Search for the cell housing the specified text and yield its (X, Y) center coordinate. 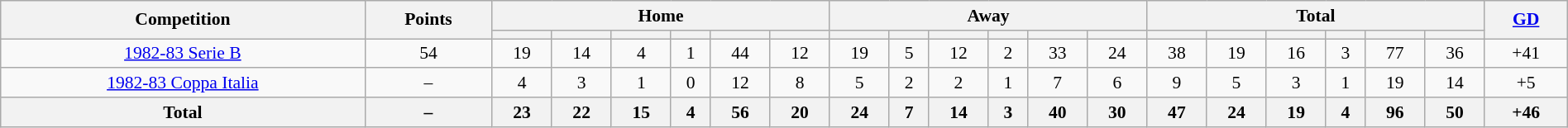
36 (1455, 53)
96 (1395, 112)
+46 (1526, 112)
38 (1177, 53)
+5 (1526, 83)
40 (1058, 112)
77 (1395, 53)
Away (988, 16)
9 (1177, 83)
54 (428, 53)
6 (1117, 83)
44 (740, 53)
1982-83 Serie B (183, 53)
15 (641, 112)
20 (800, 112)
22 (581, 112)
33 (1058, 53)
30 (1117, 112)
0 (691, 83)
Home (661, 16)
+41 (1526, 53)
8 (800, 83)
23 (522, 112)
56 (740, 112)
GD (1526, 20)
Points (428, 20)
1982-83 Coppa Italia (183, 83)
47 (1177, 112)
Competition (183, 20)
50 (1455, 112)
16 (1296, 53)
